Search for the cell housing the specified text and yield its (X, Y) center coordinate. 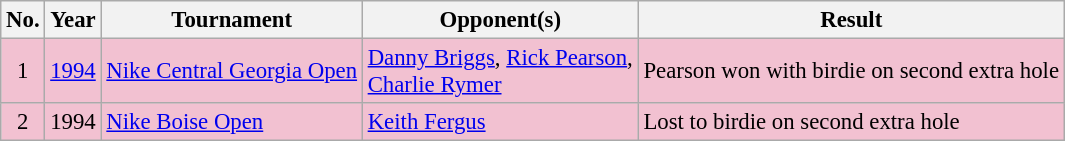
Pearson won with birdie on second extra hole (851, 72)
2 (23, 122)
Year (73, 20)
Keith Fergus (500, 122)
Danny Briggs, Rick Pearson, Charlie Rymer (500, 72)
Lost to birdie on second extra hole (851, 122)
Nike Boise Open (232, 122)
1 (23, 72)
Result (851, 20)
Opponent(s) (500, 20)
Nike Central Georgia Open (232, 72)
No. (23, 20)
Tournament (232, 20)
